Pinpoint the cell where the given text exists, returning its (X, Y) midpoint coordinate. 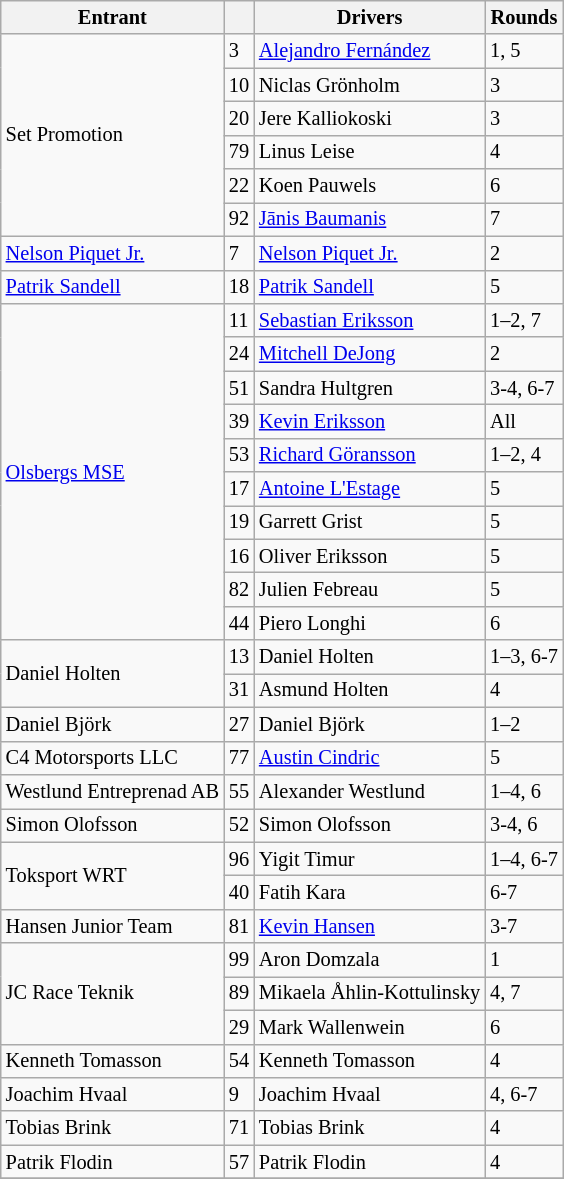
All (524, 421)
19 (239, 522)
82 (239, 589)
1–2, 4 (524, 455)
Jānis Baumanis (370, 219)
29 (239, 1027)
3-4, 6 (524, 825)
96 (239, 859)
Alejandro Fernández (370, 51)
44 (239, 623)
Toksport WRT (112, 876)
81 (239, 926)
53 (239, 455)
89 (239, 993)
Sebastian Eriksson (370, 320)
Alexander Westlund (370, 791)
71 (239, 1128)
17 (239, 489)
Drivers (370, 17)
1–4, 6 (524, 791)
Oliver Eriksson (370, 556)
Niclas Grönholm (370, 85)
Richard Göransson (370, 455)
11 (239, 320)
40 (239, 892)
79 (239, 152)
Koen Pauwels (370, 186)
16 (239, 556)
1–3, 6-7 (524, 657)
Mikaela Åhlin-Kottulinsky (370, 993)
Jere Kalliokoski (370, 118)
1 (524, 960)
57 (239, 1162)
C4 Motorsports LLC (112, 758)
Kevin Hansen (370, 926)
51 (239, 388)
54 (239, 1061)
Antoine L'Estage (370, 489)
52 (239, 825)
Aron Domzala (370, 960)
4, 7 (524, 993)
24 (239, 354)
Set Promotion (112, 135)
Olsbergs MSE (112, 472)
Garrett Grist (370, 522)
22 (239, 186)
JC Race Teknik (112, 994)
18 (239, 287)
20 (239, 118)
4, 6-7 (524, 1094)
92 (239, 219)
Hansen Junior Team (112, 926)
Fatih Kara (370, 892)
Sandra Hultgren (370, 388)
27 (239, 724)
31 (239, 690)
55 (239, 791)
1–2 (524, 724)
3-7 (524, 926)
Yigit Timur (370, 859)
1, 5 (524, 51)
Austin Cindric (370, 758)
Mark Wallenwein (370, 1027)
Rounds (524, 17)
Entrant (112, 17)
9 (239, 1094)
Westlund Entreprenad AB (112, 791)
Kevin Eriksson (370, 421)
39 (239, 421)
1–4, 6-7 (524, 859)
10 (239, 85)
Linus Leise (370, 152)
13 (239, 657)
Piero Longhi (370, 623)
77 (239, 758)
Asmund Holten (370, 690)
1–2, 7 (524, 320)
Mitchell DeJong (370, 354)
99 (239, 960)
3-4, 6-7 (524, 388)
Julien Febreau (370, 589)
6-7 (524, 892)
